Locate the cell with the specified text and output its [x, y] center coordinate. 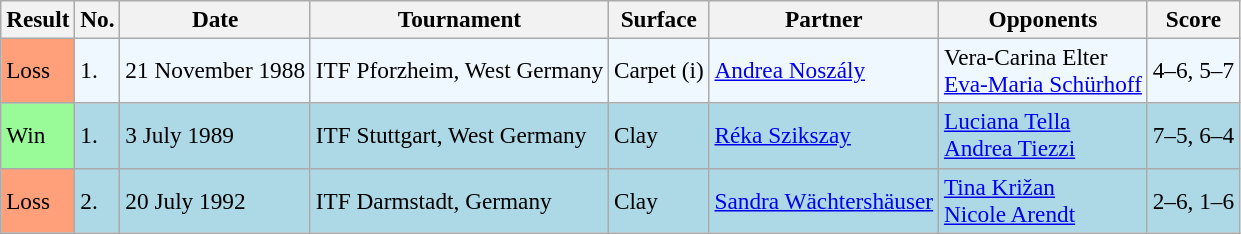
3 July 1989 [215, 136]
Result [38, 19]
Carpet (i) [658, 70]
ITF Pforzheim, West Germany [459, 70]
No. [98, 19]
Score [1193, 19]
Luciana Tella Andrea Tiezzi [1044, 136]
2–6, 1–6 [1193, 200]
Partner [824, 19]
Réka Szikszay [824, 136]
Opponents [1044, 19]
4–6, 5–7 [1193, 70]
Surface [658, 19]
Tina Križan Nicole Arendt [1044, 200]
20 July 1992 [215, 200]
Win [38, 136]
2. [98, 200]
Vera-Carina Elter Eva-Maria Schürhoff [1044, 70]
Andrea Noszály [824, 70]
Date [215, 19]
ITF Darmstadt, Germany [459, 200]
ITF Stuttgart, West Germany [459, 136]
Tournament [459, 19]
Sandra Wächtershäuser [824, 200]
21 November 1988 [215, 70]
7–5, 6–4 [1193, 136]
